Provide the [x, y] coordinate of the cell's center where the given text is located.  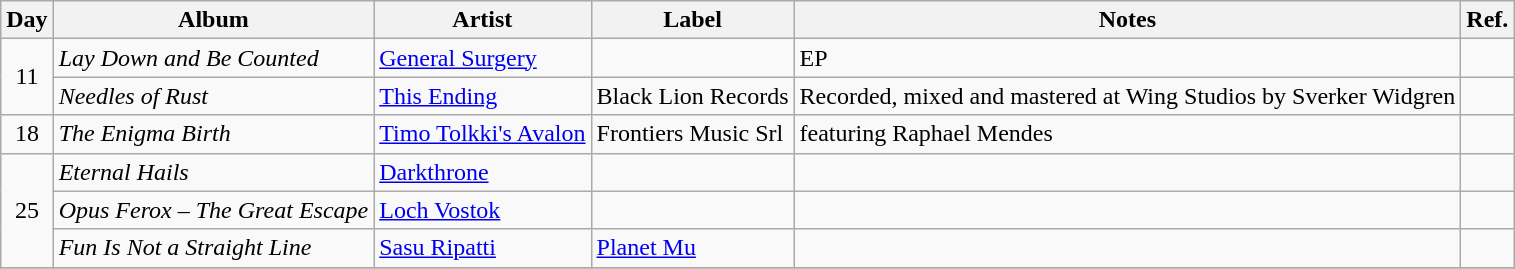
Eternal Hails [214, 172]
Loch Vostok [482, 210]
Opus Ferox – The Great Escape [214, 210]
The Enigma Birth [214, 134]
Ref. [1488, 20]
11 [27, 77]
18 [27, 134]
Needles of Rust [214, 96]
Artist [482, 20]
This Ending [482, 96]
25 [27, 210]
EP [1128, 58]
featuring Raphael Mendes [1128, 134]
Planet Mu [692, 248]
Fun Is Not a Straight Line [214, 248]
Sasu Ripatti [482, 248]
Recorded, mixed and mastered at Wing Studios by Sverker Widgren [1128, 96]
Darkthrone [482, 172]
Frontiers Music Srl [692, 134]
Notes [1128, 20]
Day [27, 20]
Lay Down and Be Counted [214, 58]
Album [214, 20]
Label [692, 20]
General Surgery [482, 58]
Timo Tolkki's Avalon [482, 134]
Black Lion Records [692, 96]
